Determine the (X, Y) coordinate at the center of the cell enclosing the given text.  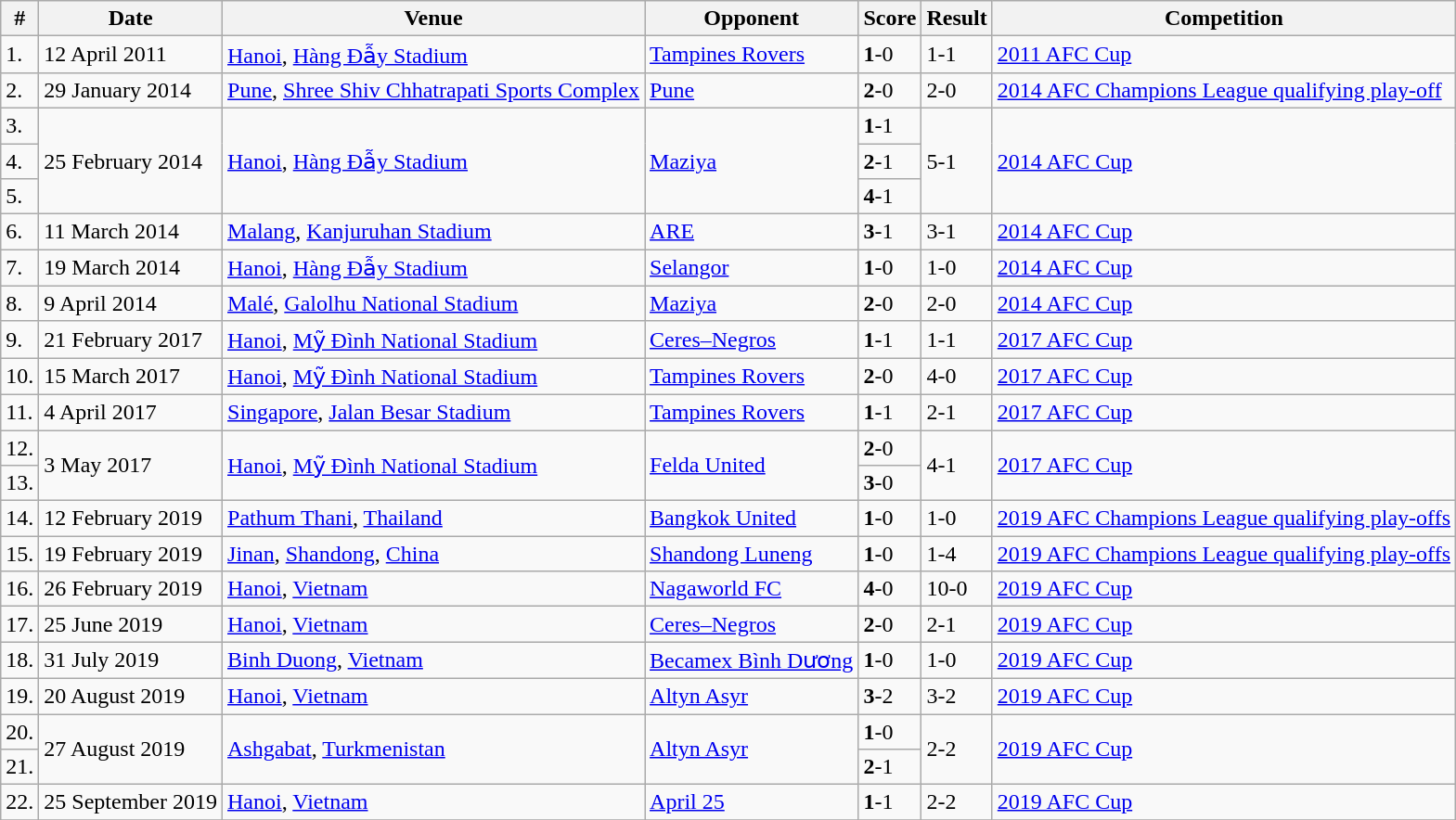
20 August 2019 (131, 696)
Pune (752, 90)
19 March 2014 (131, 268)
1-4 (957, 554)
# (20, 19)
13. (20, 483)
19 February 2019 (131, 554)
9. (20, 340)
Shandong Luneng (752, 554)
1. (20, 55)
Pune, Shree Shiv Chhatrapati Sports Complex (434, 90)
Malang, Kanjuruhan Stadium (434, 232)
Result (957, 19)
Malé, Galolhu National Stadium (434, 303)
18. (20, 660)
Jinan, Shandong, China (434, 554)
Becamex Bình Dương (752, 660)
April 25 (752, 802)
2014 AFC Champions League qualifying play-off (1223, 90)
Felda United (752, 466)
Binh Duong, Vietnam (434, 660)
Pathum Thani, Thailand (434, 519)
Selangor (752, 268)
Singapore, Jalan Besar Stadium (434, 412)
20. (20, 732)
Competition (1223, 19)
2011 AFC Cup (1223, 55)
Date (131, 19)
25 June 2019 (131, 624)
12 February 2019 (131, 519)
15. (20, 554)
29 January 2014 (131, 90)
Opponent (752, 19)
11. (20, 412)
8. (20, 303)
14. (20, 519)
ARE (752, 232)
25 February 2014 (131, 160)
4. (20, 160)
6. (20, 232)
17. (20, 624)
4 April 2017 (131, 412)
19. (20, 696)
21 February 2017 (131, 340)
Venue (434, 19)
26 February 2019 (131, 589)
Ashgabat, Turkmenistan (434, 750)
21. (20, 767)
10. (20, 377)
Nagaworld FC (752, 589)
15 March 2017 (131, 377)
27 August 2019 (131, 750)
Bangkok United (752, 519)
9 April 2014 (131, 303)
5. (20, 197)
7. (20, 268)
16. (20, 589)
3-0 (890, 483)
3 May 2017 (131, 466)
Score (890, 19)
2. (20, 90)
11 March 2014 (131, 232)
12. (20, 448)
22. (20, 802)
12 April 2011 (131, 55)
25 September 2019 (131, 802)
5-1 (957, 160)
31 July 2019 (131, 660)
10-0 (957, 589)
3. (20, 125)
